Pinpoint the cell where the given text exists, returning its (x, y) midpoint coordinate. 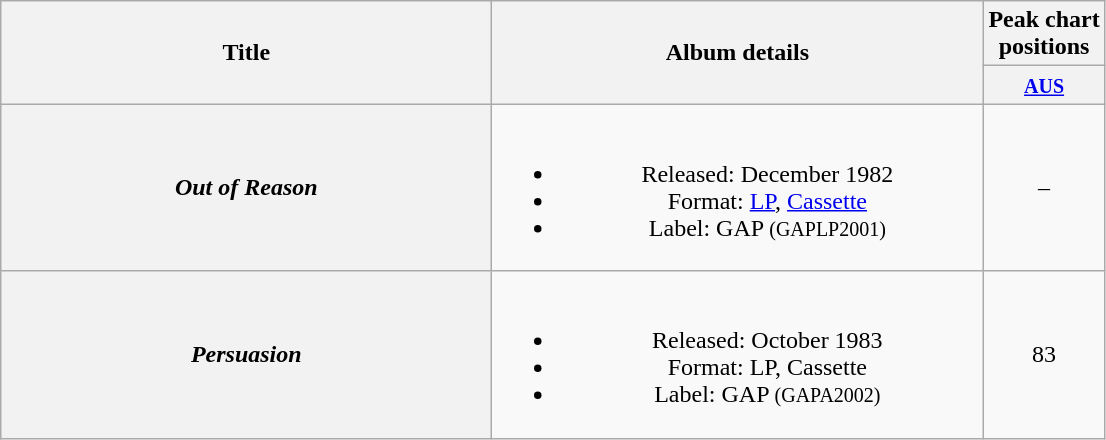
Released: October 1983Format: LP, CassetteLabel: GAP (GAPA2002) (738, 354)
Title (246, 52)
AUS (1044, 85)
– (1044, 188)
Released: December 1982Format: LP, CassetteLabel: GAP (GAPLP2001) (738, 188)
Out of Reason (246, 188)
83 (1044, 354)
Album details (738, 52)
Persuasion (246, 354)
Peak chartpositions (1044, 34)
